Detect which cell encompasses the target text, then output its (X, Y) center coordinate. 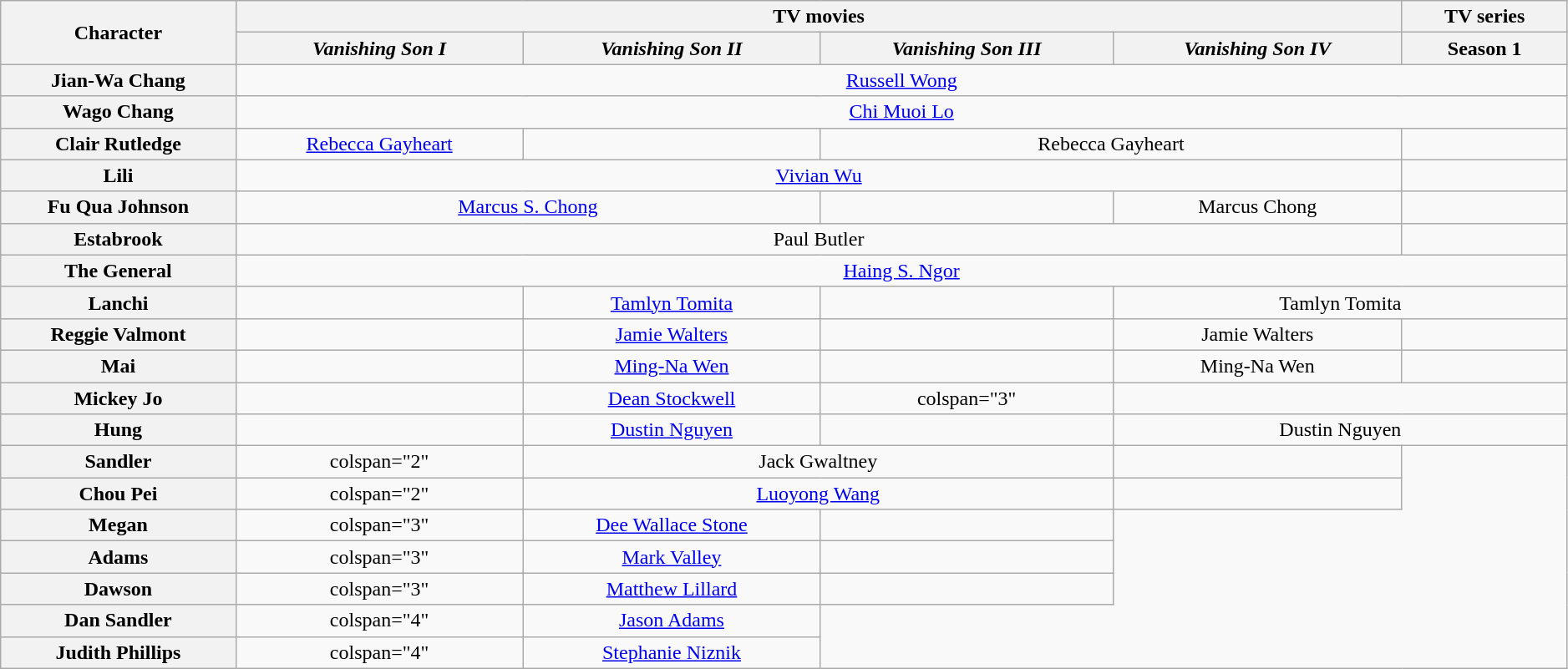
Vanishing Son IV (1257, 48)
Paul Butler (819, 239)
TV series (1484, 17)
Stephanie Niznik (672, 652)
Marcus Chong (1257, 207)
Fu Qua Johnson (119, 207)
Lanchi (119, 302)
Clair Rutledge (119, 144)
Hung (119, 430)
Russell Wong (901, 80)
Character (119, 33)
Dean Stockwell (672, 398)
Jason Adams (672, 621)
Chou Pei (119, 494)
Adams (119, 557)
Dan Sandler (119, 621)
Jian-Wa Chang (119, 80)
Marcus S. Chong (528, 207)
Mai (119, 366)
Sandler (119, 462)
Megan (119, 525)
The General (119, 271)
Mark Valley (672, 557)
Vanishing Son I (379, 48)
Chi Muoi Lo (901, 112)
Estabrook (119, 239)
Matthew Lillard (672, 589)
Dee Wallace Stone (672, 525)
Judith Phillips (119, 652)
TV movies (819, 17)
Reggie Valmont (119, 334)
Vivian Wu (819, 175)
Haing S. Ngor (901, 271)
Vanishing Son III (967, 48)
Mickey Jo (119, 398)
Wago Chang (119, 112)
Dawson (119, 589)
Jack Gwaltney (818, 462)
Lili (119, 175)
Vanishing Son II (672, 48)
Luoyong Wang (818, 494)
Season 1 (1484, 48)
